Find where the given text appears and provide that cell's center as (x, y) coordinate. 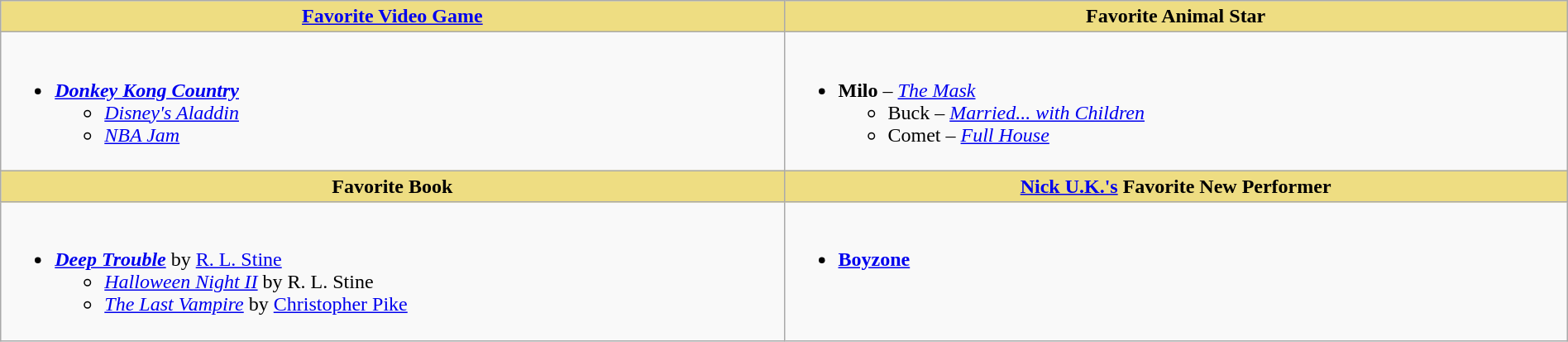
Deep Trouble by R. L. StineHalloween Night II by R. L. StineThe Last Vampire by Christopher Pike (392, 272)
Milo – The MaskBuck – Married... with ChildrenComet – Full House (1176, 101)
Donkey Kong CountryDisney's AladdinNBA Jam (392, 101)
Boyzone (1176, 272)
Favorite Book (392, 186)
Favorite Video Game (392, 17)
Nick U.K.'s Favorite New Performer (1176, 186)
Favorite Animal Star (1176, 17)
